Output the [x, y] coordinate of the center of the cell containing the given text.  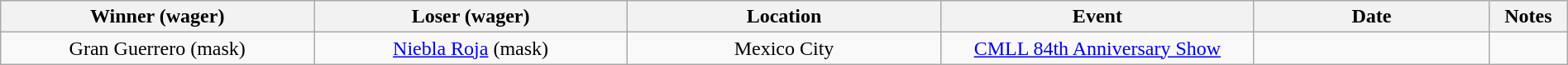
Winner (wager) [157, 17]
Mexico City [784, 48]
Notes [1528, 17]
Date [1371, 17]
Niebla Roja (mask) [471, 48]
Location [784, 17]
CMLL 84th Anniversary Show [1097, 48]
Gran Guerrero (mask) [157, 48]
Event [1097, 17]
Loser (wager) [471, 17]
